Return [X, Y] of the center of cell containing provided text 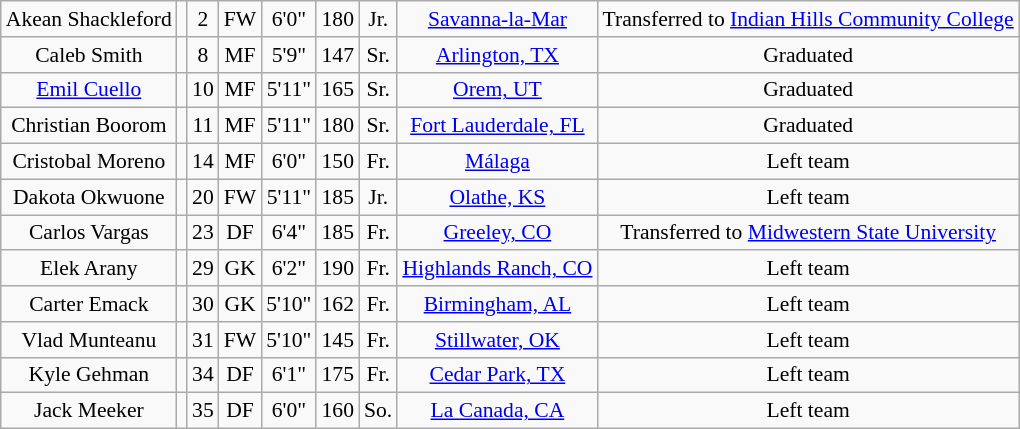
Orem, UT [497, 90]
190 [338, 269]
Málaga [497, 162]
Vlad Munteanu [89, 340]
Cedar Park, TX [497, 375]
Dakota Okwuone [89, 197]
Christian Boorom [89, 126]
6'2" [288, 269]
35 [203, 411]
Greeley, CO [497, 233]
29 [203, 269]
Cristobal Moreno [89, 162]
Carter Emack [89, 304]
162 [338, 304]
10 [203, 90]
6'4" [288, 233]
Elek Arany [89, 269]
Arlington, TX [497, 55]
165 [338, 90]
145 [338, 340]
La Canada, CA [497, 411]
14 [203, 162]
8 [203, 55]
Birmingham, AL [497, 304]
5'9" [288, 55]
160 [338, 411]
Olathe, KS [497, 197]
34 [203, 375]
Caleb Smith [89, 55]
Jack Meeker [89, 411]
11 [203, 126]
147 [338, 55]
Transferred to Midwestern State University [808, 233]
Kyle Gehman [89, 375]
Stillwater, OK [497, 340]
Akean Shackleford [89, 19]
Fort Lauderdale, FL [497, 126]
23 [203, 233]
20 [203, 197]
2 [203, 19]
Emil Cuello [89, 90]
6'1" [288, 375]
150 [338, 162]
31 [203, 340]
175 [338, 375]
Transferred to Indian Hills Community College [808, 19]
Savanna-la-Mar [497, 19]
30 [203, 304]
Carlos Vargas [89, 233]
Highlands Ranch, CO [497, 269]
So. [378, 411]
